From the cell containing the given text, extract its center point as (x, y) coordinate. 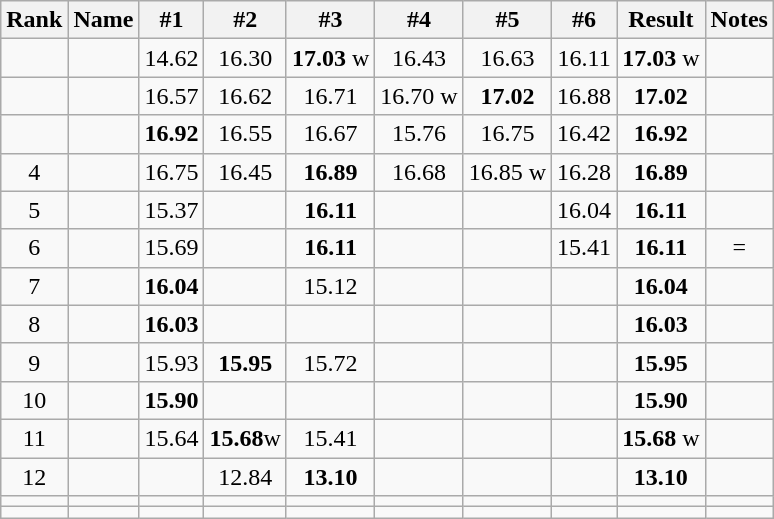
15.68 w (661, 438)
14.62 (172, 58)
15.68w (245, 438)
16.68 (419, 172)
#4 (419, 20)
16.57 (172, 96)
16.70 w (419, 96)
6 (34, 248)
#3 (330, 20)
15.69 (172, 248)
#1 (172, 20)
16.30 (245, 58)
12.84 (245, 477)
7 (34, 286)
16.42 (584, 134)
Notes (739, 20)
16.62 (245, 96)
#2 (245, 20)
9 (34, 362)
15.64 (172, 438)
#5 (507, 20)
15.12 (330, 286)
16.63 (507, 58)
15.76 (419, 134)
Rank (34, 20)
16.45 (245, 172)
16.85 w (507, 172)
10 (34, 400)
Name (104, 20)
16.55 (245, 134)
16.88 (584, 96)
16.67 (330, 134)
4 (34, 172)
16.71 (330, 96)
15.37 (172, 210)
16.28 (584, 172)
Result (661, 20)
= (739, 248)
15.93 (172, 362)
12 (34, 477)
16.43 (419, 58)
#6 (584, 20)
5 (34, 210)
11 (34, 438)
15.72 (330, 362)
8 (34, 324)
